Return the (X, Y) coordinate for the center point of the cell that contains the specified text.  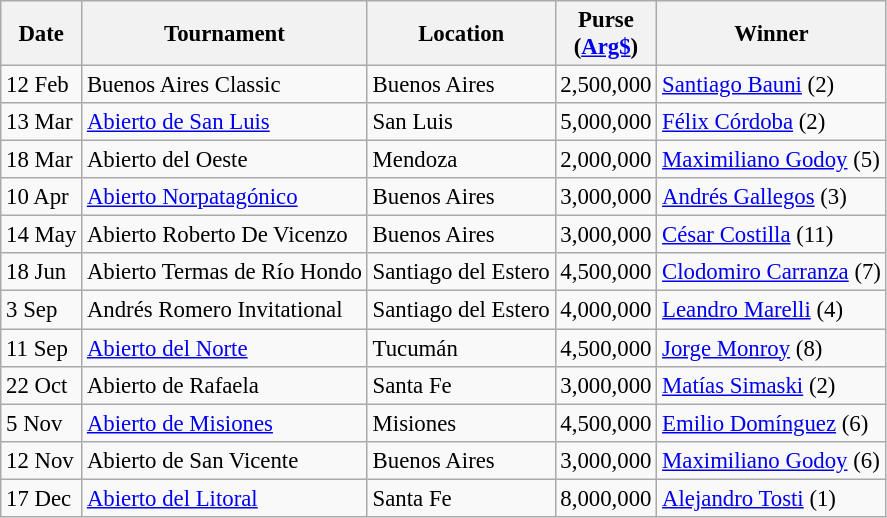
14 May (42, 235)
2,000,000 (606, 160)
Alejandro Tosti (1) (772, 498)
Abierto Roberto De Vicenzo (225, 235)
Abierto Termas de Río Hondo (225, 273)
13 Mar (42, 122)
12 Feb (42, 85)
10 Apr (42, 197)
Tournament (225, 34)
Abierto de Rafaela (225, 385)
Winner (772, 34)
Abierto del Oeste (225, 160)
Félix Córdoba (2) (772, 122)
Abierto Norpatagónico (225, 197)
Maximiliano Godoy (6) (772, 460)
Buenos Aires Classic (225, 85)
5 Nov (42, 423)
3 Sep (42, 310)
Abierto del Norte (225, 348)
Leandro Marelli (4) (772, 310)
César Costilla (11) (772, 235)
4,000,000 (606, 310)
Maximiliano Godoy (5) (772, 160)
Emilio Domínguez (6) (772, 423)
22 Oct (42, 385)
Santiago Bauni (2) (772, 85)
Andrés Romero Invitational (225, 310)
2,500,000 (606, 85)
Misiones (461, 423)
Tucumán (461, 348)
Matías Simaski (2) (772, 385)
5,000,000 (606, 122)
11 Sep (42, 348)
17 Dec (42, 498)
Abierto de San Vicente (225, 460)
18 Mar (42, 160)
Location (461, 34)
Clodomiro Carranza (7) (772, 273)
18 Jun (42, 273)
Abierto de San Luis (225, 122)
Abierto de Misiones (225, 423)
Purse(Arg$) (606, 34)
12 Nov (42, 460)
8,000,000 (606, 498)
Jorge Monroy (8) (772, 348)
Abierto del Litoral (225, 498)
Mendoza (461, 160)
Date (42, 34)
San Luis (461, 122)
Andrés Gallegos (3) (772, 197)
